Pinpoint the cell where the given text exists, returning its (x, y) midpoint coordinate. 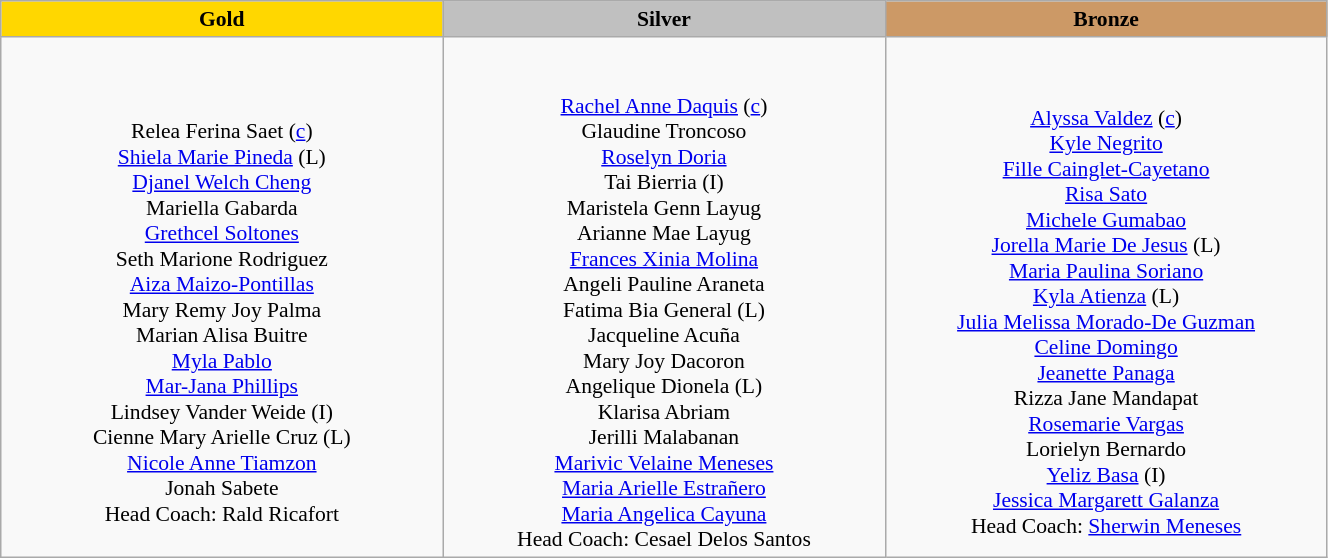
Silver (664, 19)
Bronze (1106, 19)
Gold (222, 19)
